Locate the cell with the specified text and output its [x, y] center coordinate. 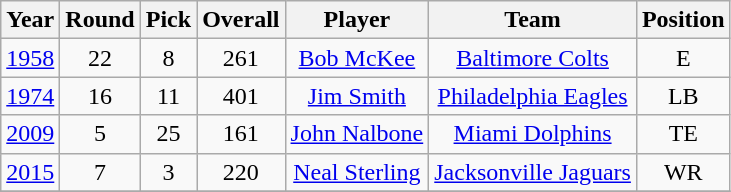
Team [533, 20]
TE [683, 134]
Neal Sterling [357, 172]
1974 [30, 96]
Jim Smith [357, 96]
LB [683, 96]
Jacksonville Jaguars [533, 172]
Baltimore Colts [533, 58]
Bob McKee [357, 58]
1958 [30, 58]
Miami Dolphins [533, 134]
Philadelphia Eagles [533, 96]
5 [100, 134]
2009 [30, 134]
16 [100, 96]
261 [241, 58]
25 [168, 134]
8 [168, 58]
7 [100, 172]
Pick [168, 20]
22 [100, 58]
3 [168, 172]
220 [241, 172]
Round [100, 20]
161 [241, 134]
John Nalbone [357, 134]
Player [357, 20]
E [683, 58]
Overall [241, 20]
401 [241, 96]
11 [168, 96]
Year [30, 20]
Position [683, 20]
2015 [30, 172]
WR [683, 172]
